Locate the cell with the specified text and output its [x, y] center coordinate. 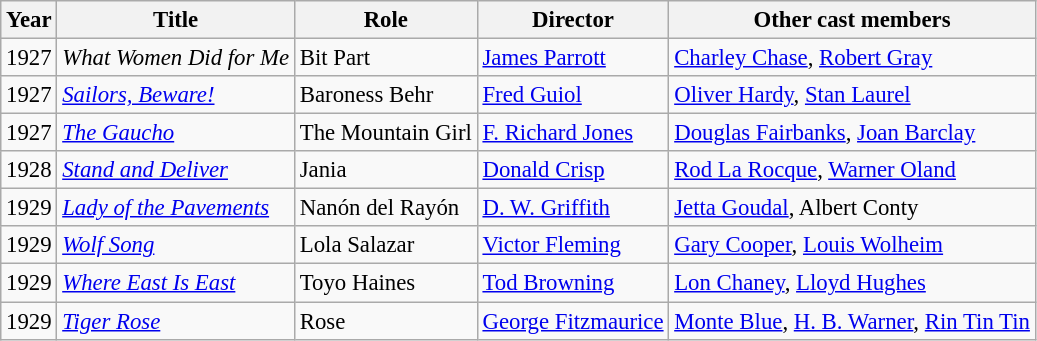
Baroness Behr [386, 95]
1928 [29, 170]
Sailors, Beware! [176, 95]
Charley Chase, Robert Gray [852, 58]
The Gaucho [176, 133]
Donald Crisp [573, 170]
Role [386, 20]
Stand and Deliver [176, 170]
Jetta Goudal, Albert Conty [852, 208]
Tiger Rose [176, 321]
Toyo Haines [386, 283]
Where East Is East [176, 283]
What Women Did for Me [176, 58]
George Fitzmaurice [573, 321]
Other cast members [852, 20]
Director [573, 20]
Oliver Hardy, Stan Laurel [852, 95]
Title [176, 20]
D. W. Griffith [573, 208]
Nanón del Rayón [386, 208]
James Parrott [573, 58]
Rod La Rocque, Warner Oland [852, 170]
Wolf Song [176, 245]
The Mountain Girl [386, 133]
Fred Guiol [573, 95]
Douglas Fairbanks, Joan Barclay [852, 133]
Victor Fleming [573, 245]
Gary Cooper, Louis Wolheim [852, 245]
Bit Part [386, 58]
Rose [386, 321]
F. Richard Jones [573, 133]
Monte Blue, H. B. Warner, Rin Tin Tin [852, 321]
Lon Chaney, Lloyd Hughes [852, 283]
Lola Salazar [386, 245]
Lady of the Pavements [176, 208]
Jania [386, 170]
Year [29, 20]
Tod Browning [573, 283]
